Search for the cell housing the specified text and yield its (x, y) center coordinate. 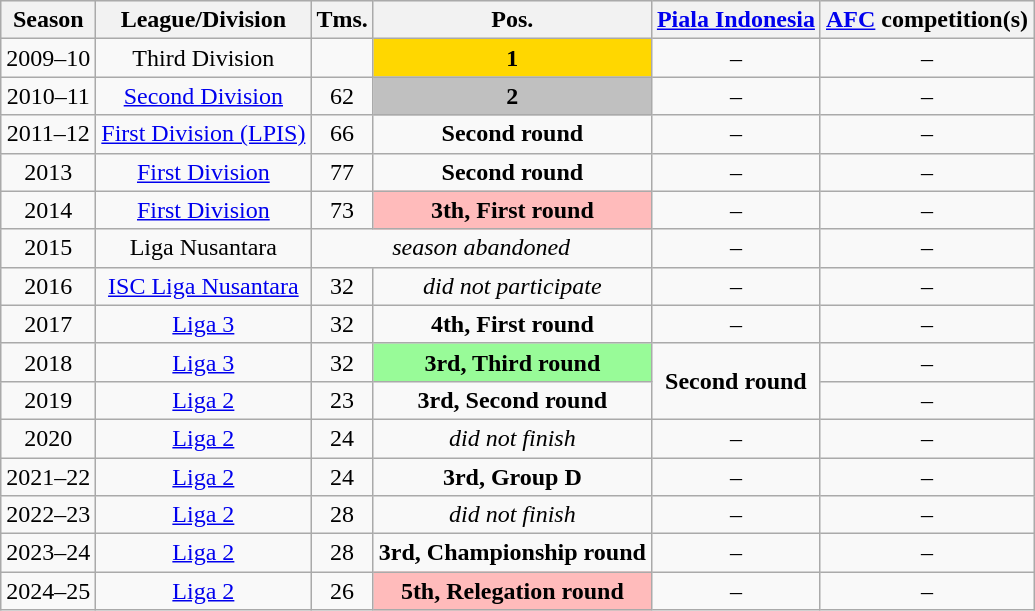
AFC competition(s) (926, 20)
2011–12 (48, 134)
2020 (48, 438)
2009–10 (48, 58)
2 (512, 96)
2023–24 (48, 553)
Second Division (204, 96)
3rd, Third round (512, 362)
4th, First round (512, 324)
3rd, Second round (512, 400)
2017 (48, 324)
2022–23 (48, 515)
62 (342, 96)
66 (342, 134)
Third Division (204, 58)
Pos. (512, 20)
3rd, Group D (512, 477)
League/Division (204, 20)
2014 (48, 210)
73 (342, 210)
3rd, Championship round (512, 553)
Tms. (342, 20)
season abandoned (481, 248)
5th, Relegation round (512, 591)
2010–11 (48, 96)
26 (342, 591)
did not participate (512, 286)
1 (512, 58)
2021–22 (48, 477)
3th, First round (512, 210)
2019 (48, 400)
First Division (LPIS) (204, 134)
2013 (48, 172)
2016 (48, 286)
Season (48, 20)
2024–25 (48, 591)
Piala Indonesia (736, 20)
2018 (48, 362)
2015 (48, 248)
23 (342, 400)
ISC Liga Nusantara (204, 286)
77 (342, 172)
Liga Nusantara (204, 248)
